Identify which cell holds the provided text, then report its [x, y] central coordinate. 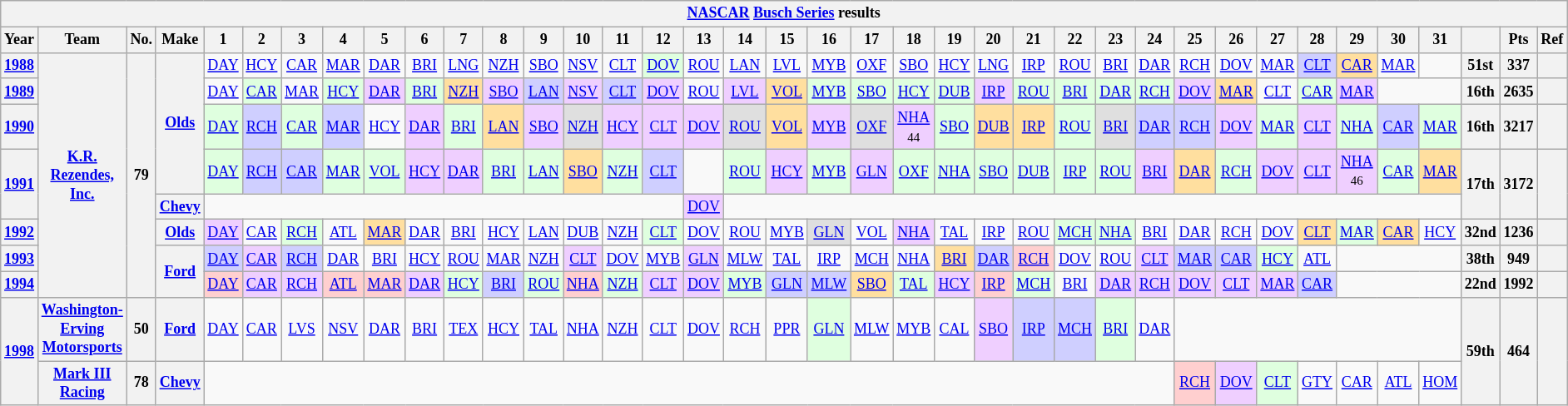
50 [141, 329]
24 [1155, 40]
25 [1195, 40]
NHA44 [914, 126]
28 [1317, 40]
3172 [1518, 185]
2635 [1518, 92]
1994 [20, 285]
5 [385, 40]
Make [180, 40]
464 [1518, 351]
2 [261, 40]
12 [663, 40]
Team [82, 40]
27 [1278, 40]
337 [1518, 65]
NHA46 [1357, 171]
59th [1481, 351]
78 [141, 384]
Year [20, 40]
9 [544, 40]
949 [1518, 258]
Ref [1552, 40]
51st [1481, 65]
30 [1398, 40]
1991 [20, 185]
22 [1075, 40]
8 [504, 40]
1 [223, 40]
79 [141, 175]
19 [955, 40]
17th [1481, 185]
PPR [787, 329]
31 [1440, 40]
22nd [1481, 285]
K.R. Rezendes, Inc. [82, 175]
Pts [1518, 40]
No. [141, 40]
18 [914, 40]
1236 [1518, 233]
LVS [302, 329]
TEX [463, 329]
23 [1115, 40]
NASCAR Busch Series results [784, 13]
1989 [20, 92]
20 [994, 40]
GTY [1317, 384]
1990 [20, 126]
3 [302, 40]
Mark III Racing [82, 384]
15 [787, 40]
1998 [20, 351]
14 [744, 40]
6 [424, 40]
38th [1481, 258]
13 [704, 40]
3217 [1518, 126]
1988 [20, 65]
4 [343, 40]
1993 [20, 258]
Washington-Erving Motorsports [82, 329]
21 [1034, 40]
17 [872, 40]
26 [1236, 40]
10 [583, 40]
HOM [1440, 384]
32nd [1481, 233]
CAL [955, 329]
16 [829, 40]
29 [1357, 40]
7 [463, 40]
11 [623, 40]
